Determine the (X, Y) coordinate at the center of the cell enclosing the given text.  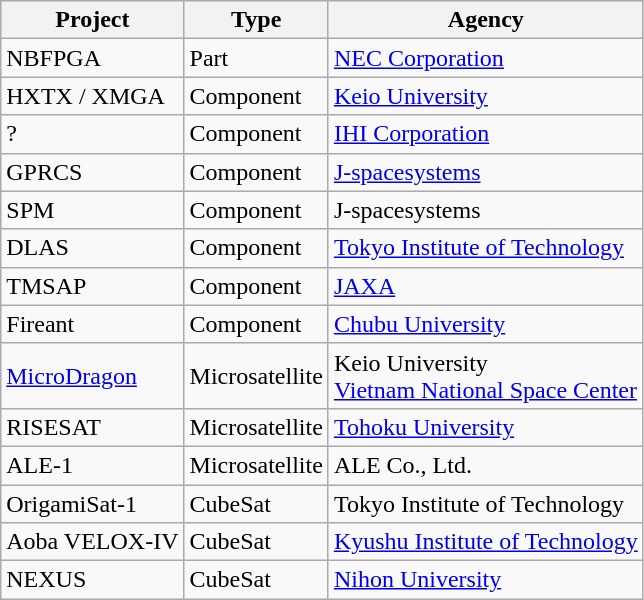
Nihon University (486, 580)
RISESAT (92, 427)
JAXA (486, 286)
HXTX / XMGA (92, 96)
Tohoku University (486, 427)
IHI Corporation (486, 134)
TMSAP (92, 286)
SPM (92, 210)
NEXUS (92, 580)
NBFPGA (92, 58)
Part (256, 58)
Aoba VELOX-IV (92, 542)
Keio University (486, 96)
Chubu University (486, 324)
ALE-1 (92, 465)
? (92, 134)
Project (92, 20)
DLAS (92, 248)
Agency (486, 20)
NEC Corporation (486, 58)
Type (256, 20)
Kyushu Institute of Technology (486, 542)
Keio University Vietnam National Space Center (486, 376)
ALE Co., Ltd. (486, 465)
OrigamiSat-1 (92, 503)
MicroDragon (92, 376)
Fireant (92, 324)
GPRCS (92, 172)
